Detect which cell encompasses the target text, then output its (X, Y) center coordinate. 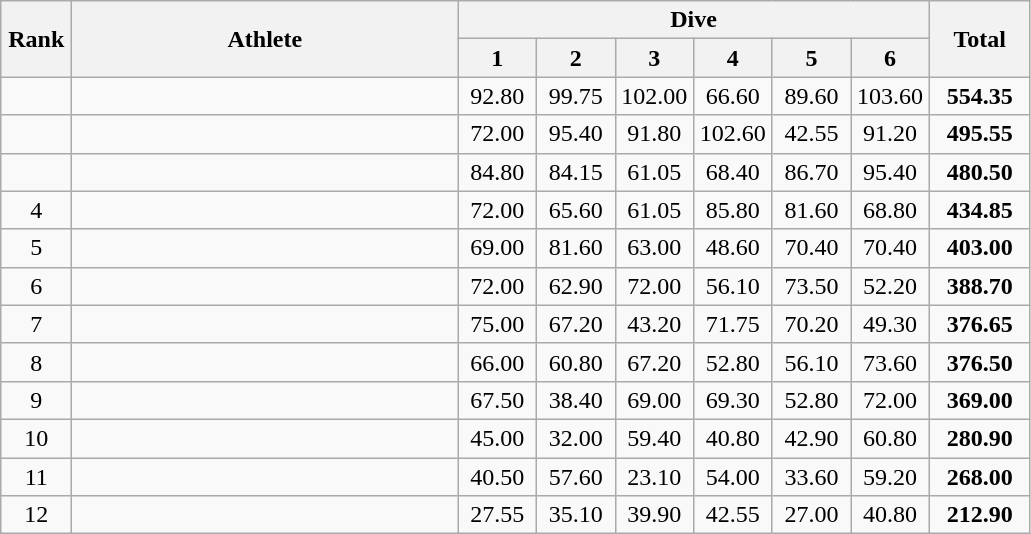
54.00 (734, 477)
99.75 (576, 96)
62.90 (576, 286)
69.30 (734, 400)
66.00 (498, 362)
554.35 (980, 96)
75.00 (498, 324)
86.70 (812, 172)
45.00 (498, 438)
1 (498, 58)
388.70 (980, 286)
7 (36, 324)
27.55 (498, 515)
73.50 (812, 286)
376.65 (980, 324)
91.80 (654, 134)
103.60 (890, 96)
49.30 (890, 324)
39.90 (654, 515)
66.60 (734, 96)
Athlete (265, 39)
57.60 (576, 477)
2 (576, 58)
68.80 (890, 210)
89.60 (812, 96)
102.60 (734, 134)
84.15 (576, 172)
369.00 (980, 400)
92.80 (498, 96)
434.85 (980, 210)
42.90 (812, 438)
52.20 (890, 286)
48.60 (734, 248)
403.00 (980, 248)
212.90 (980, 515)
71.75 (734, 324)
40.50 (498, 477)
84.80 (498, 172)
376.50 (980, 362)
63.00 (654, 248)
32.00 (576, 438)
12 (36, 515)
27.00 (812, 515)
33.60 (812, 477)
495.55 (980, 134)
10 (36, 438)
3 (654, 58)
59.40 (654, 438)
85.80 (734, 210)
35.10 (576, 515)
70.20 (812, 324)
38.40 (576, 400)
Dive (694, 20)
102.00 (654, 96)
67.50 (498, 400)
480.50 (980, 172)
268.00 (980, 477)
43.20 (654, 324)
68.40 (734, 172)
91.20 (890, 134)
23.10 (654, 477)
73.60 (890, 362)
Rank (36, 39)
59.20 (890, 477)
11 (36, 477)
9 (36, 400)
65.60 (576, 210)
Total (980, 39)
280.90 (980, 438)
8 (36, 362)
